Provide the (x, y) coordinate of the cell's center where the given text is located.  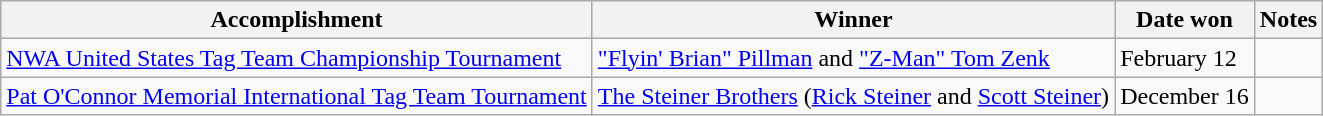
Winner (853, 20)
Accomplishment (297, 20)
December 16 (1185, 96)
Notes (1288, 20)
Date won (1185, 20)
"Flyin' Brian" Pillman and "Z-Man" Tom Zenk (853, 58)
NWA United States Tag Team Championship Tournament (297, 58)
Pat O'Connor Memorial International Tag Team Tournament (297, 96)
The Steiner Brothers (Rick Steiner and Scott Steiner) (853, 96)
February 12 (1185, 58)
